Identify which cell holds the provided text, then report its [X, Y] central coordinate. 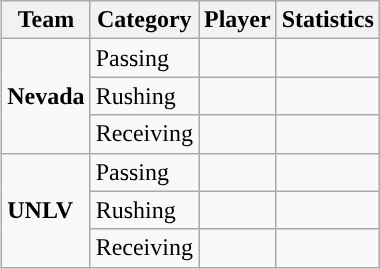
UNLV [46, 210]
Category [144, 20]
Nevada [46, 96]
Player [237, 20]
Statistics [328, 20]
Team [46, 20]
